Identify which cell holds the provided text, then report its [X, Y] central coordinate. 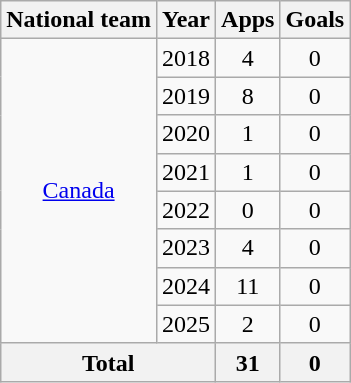
2020 [186, 134]
National team [79, 20]
2022 [186, 210]
Total [108, 362]
11 [248, 286]
Canada [79, 191]
2025 [186, 324]
2023 [186, 248]
2018 [186, 58]
2019 [186, 96]
31 [248, 362]
8 [248, 96]
2024 [186, 286]
Year [186, 20]
Goals [315, 20]
2 [248, 324]
2021 [186, 172]
Apps [248, 20]
